Identify which cell holds the provided text, then report its [X, Y] central coordinate. 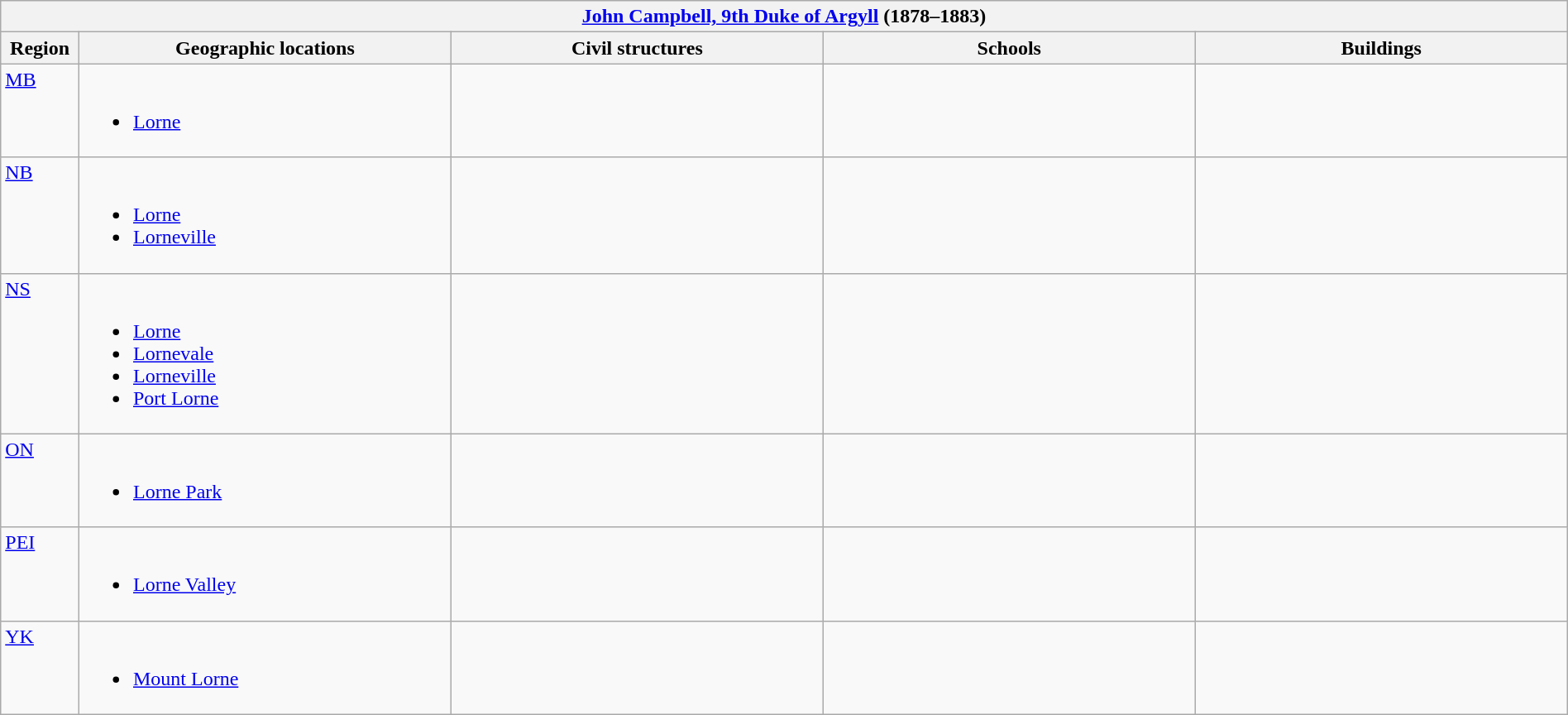
LorneLornevaleLornevillePort Lorne [265, 353]
YK [40, 667]
Mount Lorne [265, 667]
NB [40, 215]
MB [40, 111]
Lorne Valley [265, 574]
PEI [40, 574]
John Campbell, 9th Duke of Argyll (1878–1883) [784, 17]
NS [40, 353]
Buildings [1381, 48]
Schools [1009, 48]
LorneLorneville [265, 215]
Region [40, 48]
Lorne Park [265, 480]
Geographic locations [265, 48]
Lorne [265, 111]
Civil structures [637, 48]
ON [40, 480]
